Extract the (X, Y) coordinate from the center of the cell holding the provided text.  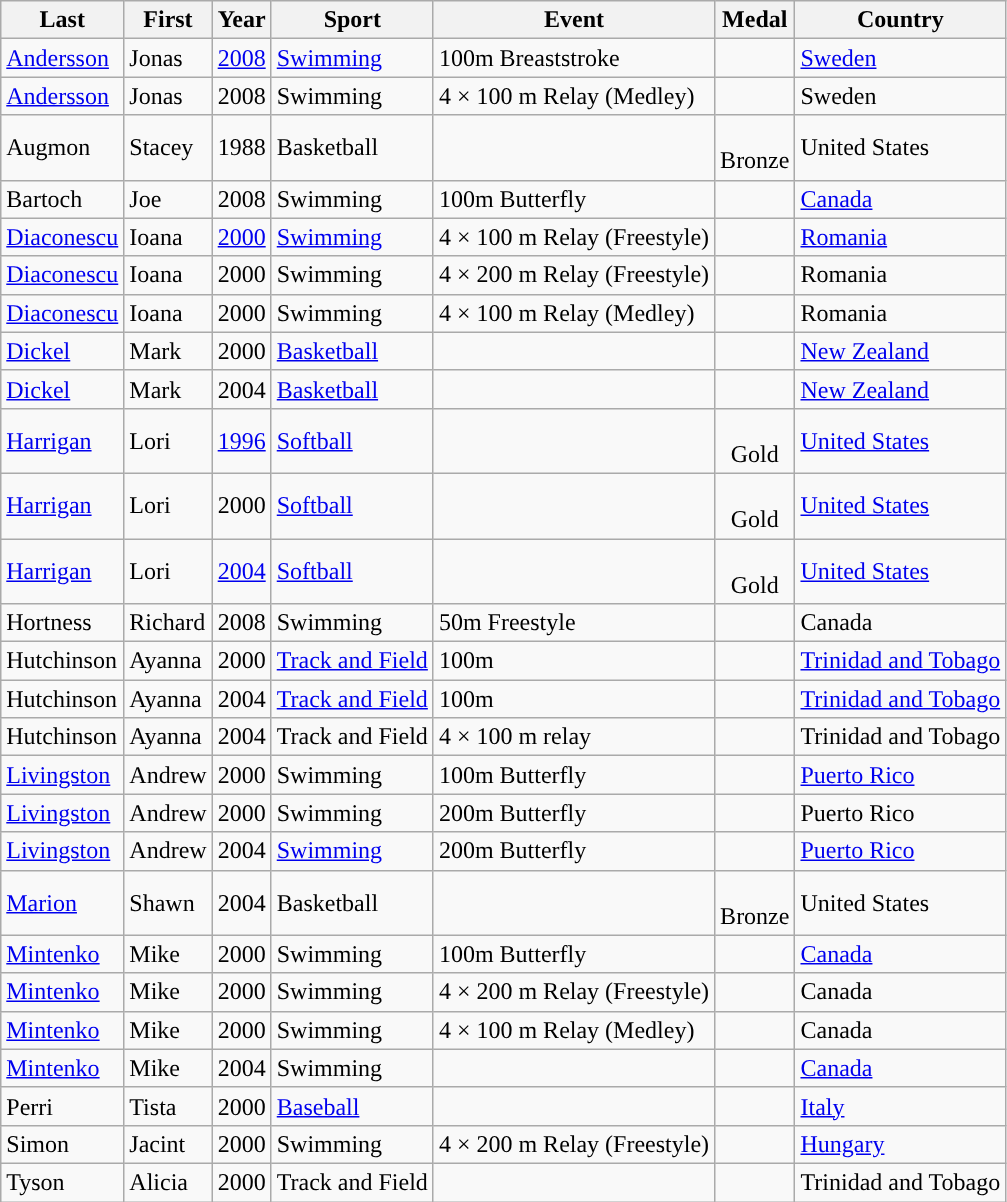
1996 (242, 440)
Italy (900, 1106)
Augmon (62, 148)
4 × 100 m relay (574, 737)
100m Breaststroke (574, 58)
Baseball (352, 1106)
Sport (352, 20)
Tyson (62, 1182)
First (168, 20)
Marion (62, 902)
Joe (168, 199)
Hungary (900, 1144)
Perri (62, 1106)
Stacey (168, 148)
Simon (62, 1144)
Bartoch (62, 199)
1988 (242, 148)
Tista (168, 1106)
4 × 100 m Relay (Freestyle) (574, 237)
Alicia (168, 1182)
Jacint (168, 1144)
Hortness (62, 623)
Event (574, 20)
Last (62, 20)
Medal (755, 20)
Shawn (168, 902)
Year (242, 20)
50m Freestyle (574, 623)
Country (900, 20)
Richard (168, 623)
